For the text-containing cell, return its midpoint in (x, y) coordinate format. 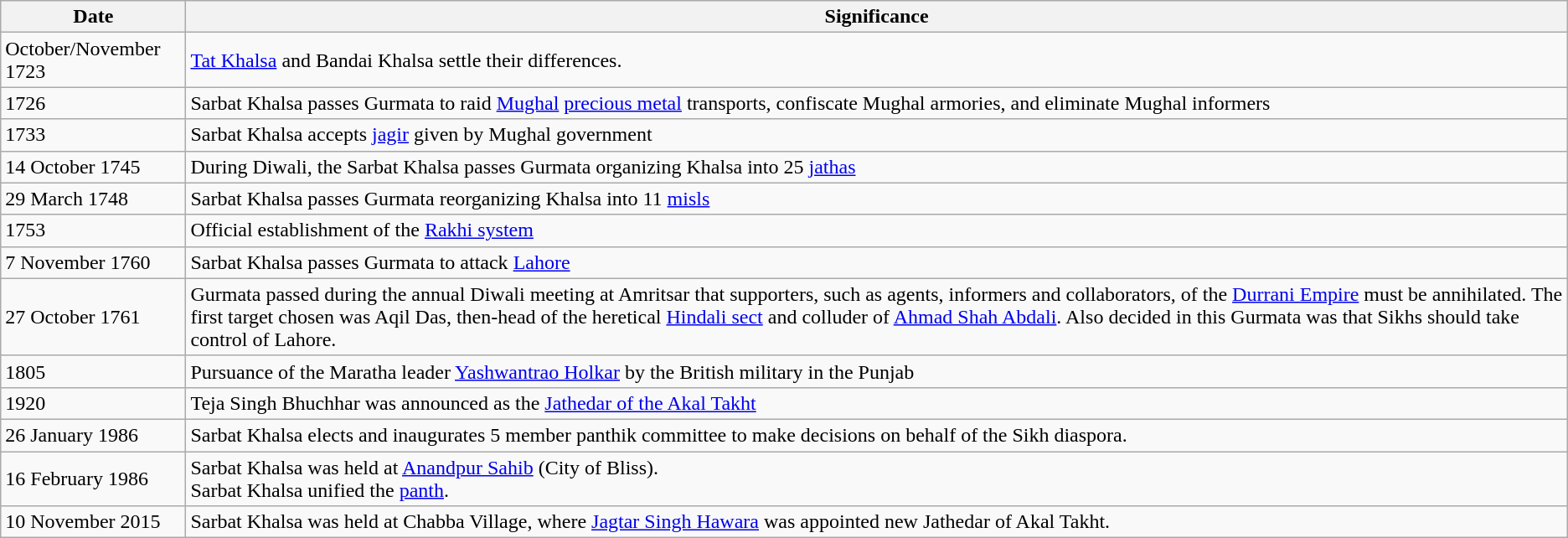
October/November 1723 (94, 60)
1920 (94, 403)
27 October 1761 (94, 317)
1805 (94, 371)
10 November 2015 (94, 522)
1726 (94, 103)
Significance (876, 17)
Teja Singh Bhuchhar was announced as the Jathedar of the Akal Takht (876, 403)
Sarbat Khalsa passes Gurmata to raid Mughal precious metal transports, confiscate Mughal armories, and eliminate Mughal informers (876, 103)
7 November 1760 (94, 262)
Sarbat Khalsa was held at Anandpur Sahib (City of Bliss).Sarbat Khalsa unified the panth. (876, 478)
Tat Khalsa and Bandai Khalsa settle their differences. (876, 60)
Sarbat Khalsa was held at Chabba Village, where Jagtar Singh Hawara was appointed new Jathedar of Akal Takht. (876, 522)
14 October 1745 (94, 167)
26 January 1986 (94, 435)
16 February 1986 (94, 478)
Sarbat Khalsa accepts jagir given by Mughal government (876, 135)
Sarbat Khalsa passes Gurmata to attack Lahore (876, 262)
During Diwali, the Sarbat Khalsa passes Gurmata organizing Khalsa into 25 jathas (876, 167)
29 March 1748 (94, 199)
Sarbat Khalsa elects and inaugurates 5 member panthik committee to make decisions on behalf of the Sikh diaspora. (876, 435)
Date (94, 17)
Official establishment of the Rakhi system (876, 230)
1753 (94, 230)
Sarbat Khalsa passes Gurmata reorganizing Khalsa into 11 misls (876, 199)
Pursuance of the Maratha leader Yashwantrao Holkar by the British military in the Punjab (876, 371)
1733 (94, 135)
